Locate the cell with the specified text and output its [X, Y] center coordinate. 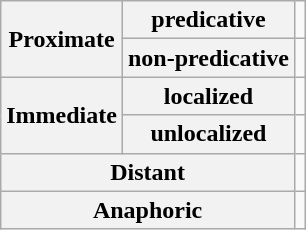
localized [208, 96]
predicative [208, 20]
Proximate [62, 39]
Distant [148, 172]
Immediate [62, 115]
unlocalized [208, 134]
Anaphoric [148, 210]
non-predicative [208, 58]
